Return the (x, y) coordinate for the center point of the cell that contains the specified text.  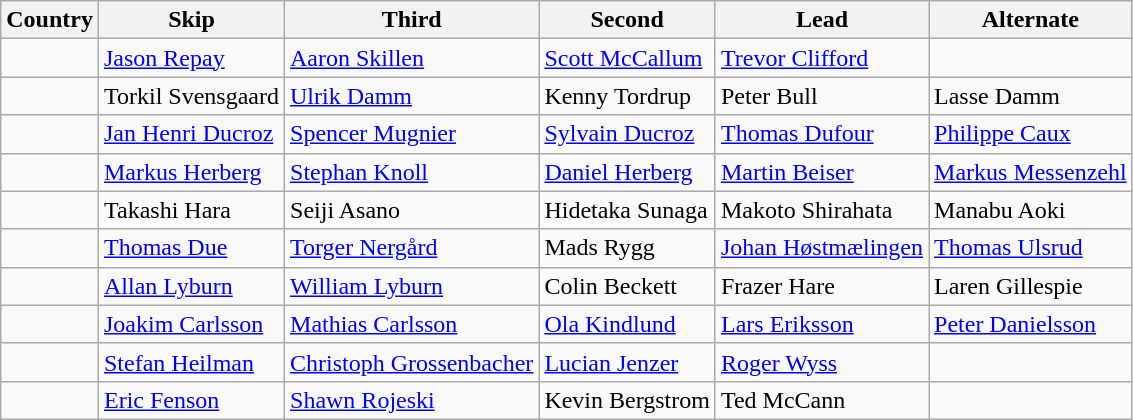
Torger Nergård (412, 248)
Alternate (1031, 20)
Mathias Carlsson (412, 324)
Lead (822, 20)
Hidetaka Sunaga (628, 210)
Skip (191, 20)
Takashi Hara (191, 210)
Lucian Jenzer (628, 362)
Aaron Skillen (412, 58)
Second (628, 20)
Thomas Due (191, 248)
Spencer Mugnier (412, 134)
Allan Lyburn (191, 286)
William Lyburn (412, 286)
Makoto Shirahata (822, 210)
Third (412, 20)
Mads Rygg (628, 248)
Shawn Rojeski (412, 400)
Stefan Heilman (191, 362)
Johan Høstmælingen (822, 248)
Joakim Carlsson (191, 324)
Ulrik Damm (412, 96)
Peter Danielsson (1031, 324)
Thomas Ulsrud (1031, 248)
Trevor Clifford (822, 58)
Lasse Damm (1031, 96)
Markus Herberg (191, 172)
Jan Henri Ducroz (191, 134)
Roger Wyss (822, 362)
Ola Kindlund (628, 324)
Stephan Knoll (412, 172)
Markus Messenzehl (1031, 172)
Colin Beckett (628, 286)
Manabu Aoki (1031, 210)
Jason Repay (191, 58)
Thomas Dufour (822, 134)
Lars Eriksson (822, 324)
Frazer Hare (822, 286)
Ted McCann (822, 400)
Torkil Svensgaard (191, 96)
Laren Gillespie (1031, 286)
Daniel Herberg (628, 172)
Eric Fenson (191, 400)
Country (50, 20)
Sylvain Ducroz (628, 134)
Peter Bull (822, 96)
Seiji Asano (412, 210)
Christoph Grossenbacher (412, 362)
Kevin Bergstrom (628, 400)
Kenny Tordrup (628, 96)
Philippe Caux (1031, 134)
Martin Beiser (822, 172)
Scott McCallum (628, 58)
